Search for the cell housing the specified text and yield its (X, Y) center coordinate. 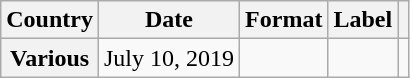
Format (284, 20)
Label (363, 20)
Date (168, 20)
Various (50, 58)
Country (50, 20)
July 10, 2019 (168, 58)
